Extract the [x, y] coordinate from the center of the cell holding the provided text.  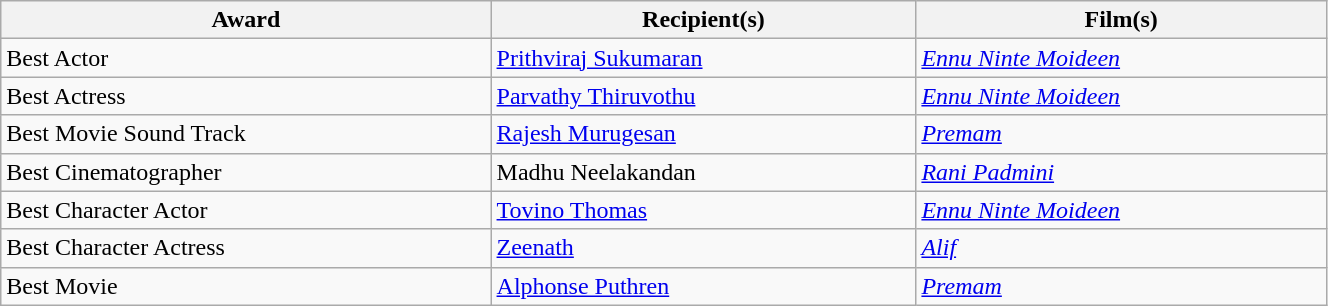
Film(s) [1122, 20]
Best Movie [246, 286]
Recipient(s) [704, 20]
Rani Padmini [1122, 172]
Best Actress [246, 96]
Madhu Neelakandan [704, 172]
Best Character Actress [246, 248]
Award [246, 20]
Zeenath [704, 248]
Best Movie Sound Track [246, 134]
Alif [1122, 248]
Parvathy Thiruvothu [704, 96]
Rajesh Murugesan [704, 134]
Best Character Actor [246, 210]
Prithviraj Sukumaran [704, 58]
Alphonse Puthren [704, 286]
Best Actor [246, 58]
Tovino Thomas [704, 210]
Best Cinematographer [246, 172]
